Determine the (X, Y) coordinate at the center of the cell enclosing the given text.  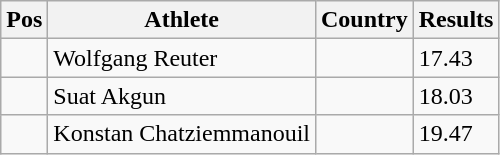
Wolfgang Reuter (182, 58)
17.43 (456, 58)
19.47 (456, 134)
Athlete (182, 20)
18.03 (456, 96)
Pos (24, 20)
Suat Akgun (182, 96)
Country (364, 20)
Konstan Chatziemmanouil (182, 134)
Results (456, 20)
